Determine the (x, y) coordinate at the center of the cell enclosing the given text.  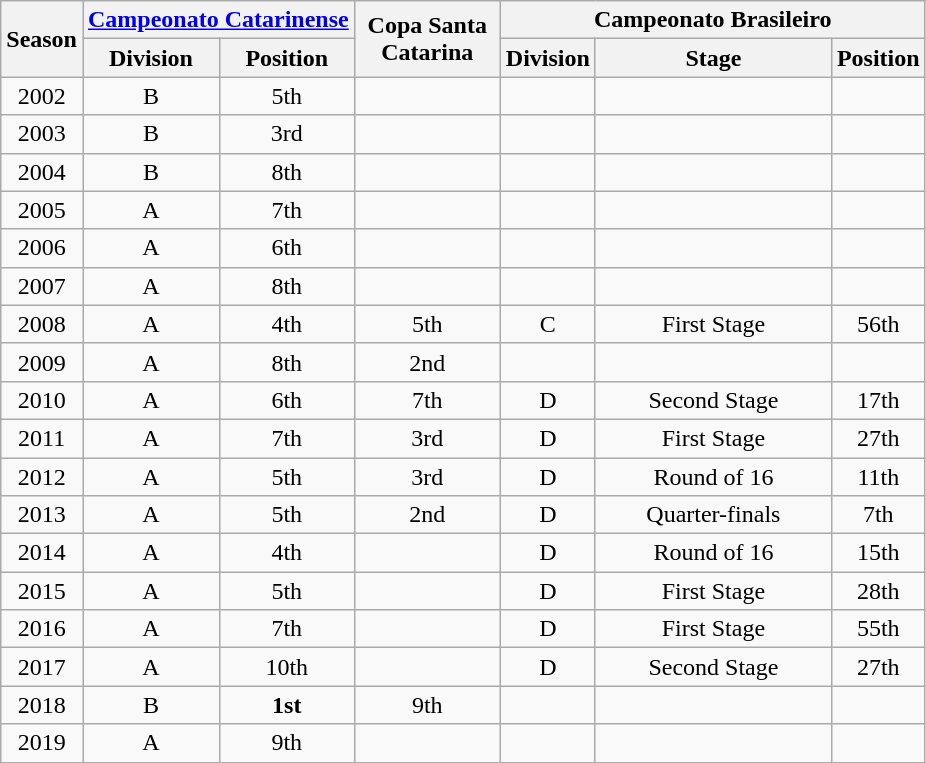
2015 (42, 591)
2004 (42, 172)
2005 (42, 210)
2010 (42, 400)
17th (878, 400)
Quarter-finals (713, 515)
Campeonato Brasileiro (712, 20)
2002 (42, 96)
Stage (713, 58)
C (548, 324)
Campeonato Catarinense (218, 20)
2009 (42, 362)
2016 (42, 629)
2017 (42, 667)
2011 (42, 438)
1st (286, 705)
2013 (42, 515)
28th (878, 591)
Copa Santa Catarina (427, 39)
56th (878, 324)
2018 (42, 705)
55th (878, 629)
Season (42, 39)
2003 (42, 134)
2014 (42, 553)
10th (286, 667)
15th (878, 553)
2012 (42, 477)
2007 (42, 286)
11th (878, 477)
2006 (42, 248)
2008 (42, 324)
2019 (42, 743)
